Pinpoint the cell where the given text exists, returning its (X, Y) midpoint coordinate. 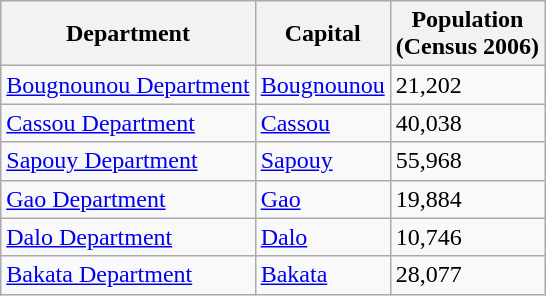
21,202 (467, 85)
Sapouy (322, 161)
Cassou Department (128, 123)
40,038 (467, 123)
Bougnounou Department (128, 85)
Bougnounou (322, 85)
Gao Department (128, 199)
10,746 (467, 237)
55,968 (467, 161)
Bakata Department (128, 275)
Capital (322, 34)
Bakata (322, 275)
Dalo (322, 237)
Dalo Department (128, 237)
Gao (322, 199)
Population(Census 2006) (467, 34)
Department (128, 34)
19,884 (467, 199)
28,077 (467, 275)
Cassou (322, 123)
Sapouy Department (128, 161)
